Capture the cell that displays the provided text and extract its (x, y) central coordinate. 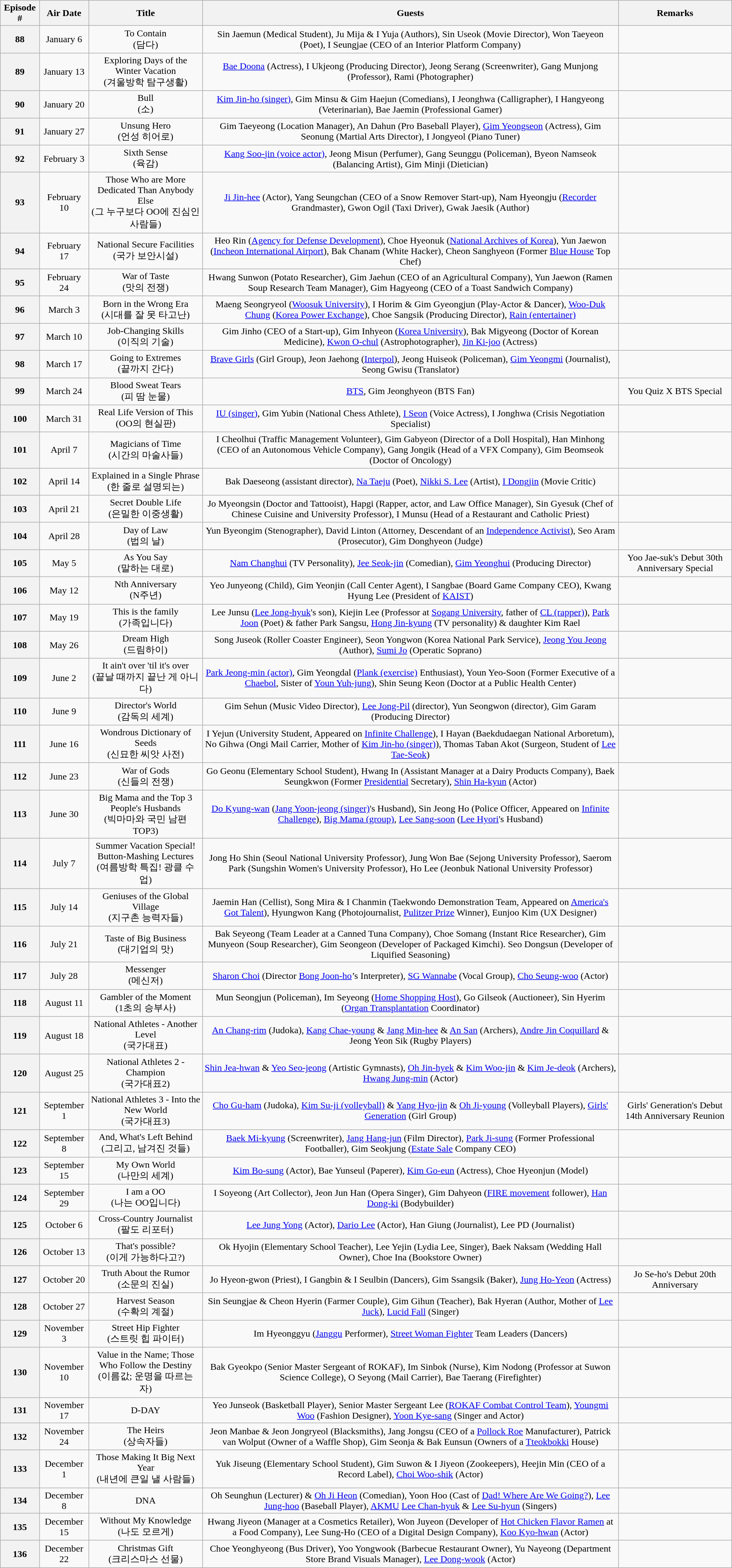
115 (20, 907)
Title (145, 13)
124 (20, 1198)
Lee Jung Yong (Actor), Dario Lee (Actor), Han Giung (Journalist), Lee PD (Journalist) (411, 1225)
Jo Hyeon-gwon (Priest), I Gangbin & I Seulbin (Dancers), Gim Ssangsik (Baker), Jung Ho-Yeon (Actress) (411, 1279)
121 (20, 1111)
Bull(소) (145, 104)
DNA (145, 1500)
Gambler of the Moment(1초의 승부사) (145, 1003)
June 23 (64, 776)
May 12 (64, 590)
February 10 (64, 202)
125 (20, 1225)
130 (20, 1372)
September 15 (64, 1171)
Remarks (675, 13)
Day of Law(법의 날) (145, 536)
111 (20, 744)
Kim Bo-sung (Actor), Bae Yunseul (Paperer), Kim Go-eun (Actress), Choe Hyeonjun (Model) (411, 1171)
November 10 (64, 1372)
116 (20, 944)
126 (20, 1252)
Dream High(드림하이) (145, 645)
April 7 (64, 450)
97 (20, 337)
106 (20, 590)
Song Juseok (Roller Coaster Engineer), Seon Yongwon (Korea National Park Service), Jeong You Jeong (Author), Sumi Jo (Operatic Soprano) (411, 645)
Magicians of Time(시간의 마술사들) (145, 450)
131 (20, 1410)
Taste of Big Business(대기업의 맛) (145, 944)
Girls' Generation's Debut 14th Anniversary Reunion (675, 1111)
March 17 (64, 364)
Nam Changhui (TV Personality), Jee Seok-jin (Comedian), Gim Yeonghui (Producing Director) (411, 563)
Geniuses of the Global Village(지구촌 능력자들) (145, 907)
Ok Hyojin (Elementary School Teacher), Lee Yejin (Lydia Lee, Singer), Baek Naksam (Wedding Hall Owner), Choe Ina (Bookstore Owner) (411, 1252)
Guests (411, 13)
January 27 (64, 132)
95 (20, 283)
October 13 (64, 1252)
National Athletes 3 - Into the New World(국가대표3) (145, 1111)
April 28 (64, 536)
As You Say(말하는 대로) (145, 563)
136 (20, 1554)
Brave Girls (Girl Group), Jeon Jaehong (Interpol), Jeong Huiseok (Policeman), Gim Yeongmi (Journalist), Seong Gwisu (Translator) (411, 364)
Shin Jea-hwan & Yeo Seo-jeong (Artistic Gymnasts), Oh Jin-hyek & Kim Woo-jin & Kim Je-deok (Archers), Hwang Jung-min (Actor) (411, 1073)
107 (20, 618)
Blood Sweat Tears(피 땀 눈물) (145, 391)
February 17 (64, 251)
109 (20, 678)
Without My Knowledge(나도 모르게) (145, 1527)
Yoo Jae-suk's Debut 30th Anniversary Special (675, 563)
March 31 (64, 419)
September 29 (64, 1198)
103 (20, 509)
123 (20, 1171)
Unsung Hero(언성 히어로) (145, 132)
January 20 (64, 104)
National Secure Facilities(국가 보안시설) (145, 251)
Episode # (20, 13)
Sixth Sense(육감) (145, 159)
133 (20, 1469)
122 (20, 1143)
Truth About the Rumor(소문의 진실) (145, 1279)
Going to Extremes(끝까지 간다) (145, 364)
February 3 (64, 159)
Street Hip Fighter(스트릿 힙 파이터) (145, 1334)
120 (20, 1073)
Baek Mi-kyung (Screenwriter), Jang Hang-jun (Film Director), Park Ji-sung (Former Professional Footballer), Gim Seokjung (Estate Sale Company CEO) (411, 1143)
War of Gods(신들의 전쟁) (145, 776)
June 9 (64, 711)
October 27 (64, 1306)
127 (20, 1279)
Those Making It Big Next Year(내년에 큰일 낼 사람들) (145, 1469)
102 (20, 482)
National Athletes - Another Level(국가대표) (145, 1035)
August 25 (64, 1073)
Christmas Gift(크리스마스 선물) (145, 1554)
BTS, Gim Jeonghyeon (BTS Fan) (411, 391)
March 24 (64, 391)
November 24 (64, 1437)
I am a OO(나는 OO입니다) (145, 1198)
This is the family(가족입니다) (145, 618)
May 26 (64, 645)
Yuk Jiseung (Elementary School Student), Gim Suwon & I Jiyeon (Zookeepers), Heejin Min (CEO of a Record Label), Choi Woo-shik (Actor) (411, 1469)
Harvest Season(수확의 계절) (145, 1306)
April 14 (64, 482)
Value in the Name; Those Who Follow the Destiny(이름값; 운명을 따르는 자) (145, 1372)
112 (20, 776)
August 18 (64, 1035)
Messenger(메신저) (145, 976)
104 (20, 536)
94 (20, 251)
October 6 (64, 1225)
February 24 (64, 283)
Explained in a Single Phrase(한 줄로 설명되는) (145, 482)
May 5 (64, 563)
Wondrous Dictionary of Seeds(신묘한 씨앗 사전) (145, 744)
Bae Doona (Actress), I Ukjeong (Producing Director), Jeong Serang (Screenwriter), Gang Munjong (Professor), Rami (Photographer) (411, 72)
105 (20, 563)
To Contain(담다) (145, 39)
118 (20, 1003)
Summer Vacation Special! Button-Mashing Lectures(여름방학 특집! 광클 수업) (145, 863)
December 15 (64, 1527)
I Soyeong (Art Collector), Jeon Jun Han (Opera Singer), Gim Dahyeon (FIRE movement follower), Han Dong-ki (Bodybuilder) (411, 1198)
August 11 (64, 1003)
Nth Anniversary(N주년) (145, 590)
An Chang-rim (Judoka), Kang Chae-young & Jang Min-hee & An San (Archers), Andre Jin Coquillard & Jeong Yeon Sik (Rugby Players) (411, 1035)
101 (20, 450)
132 (20, 1437)
113 (20, 814)
January 6 (64, 39)
90 (20, 104)
Choe Yeonghyeong (Bus Driver), Yoo Yongwook (Barbecue Restaurant Owner), Yu Nayeong (Department Store Brand Visuals Manager), Lee Dong-wook (Actor) (411, 1554)
June 16 (64, 744)
It ain't over 'til it's over(끝날 때까지 끝난 게 아니다) (145, 678)
Director's World(감독의 세계) (145, 711)
September 8 (64, 1143)
Im Hyeonggyu (Janggu Performer), Street Woman Fighter Team Leaders (Dancers) (411, 1334)
War of Taste(맛의 전쟁) (145, 283)
That's possible?(이게 가능하다고?) (145, 1252)
IU (singer), Gim Yubin (National Chess Athlete), I Seon (Voice Actress), I Jonghwa (Crisis Negotiation Specialist) (411, 419)
June 30 (64, 814)
The Heirs(상속자들) (145, 1437)
National Athletes 2 - Champion(국가대표2) (145, 1073)
December 1 (64, 1469)
And, What's Left Behind(그리고, 남겨진 것들) (145, 1143)
May 19 (64, 618)
92 (20, 159)
March 10 (64, 337)
September 1 (64, 1111)
Those Who are More Dedicated Than Anybody Else(그 누구보다 OO에 진심인 사람들) (145, 202)
119 (20, 1035)
Air Date (64, 13)
June 2 (64, 678)
Cross-Country Journalist(팔도 리포터) (145, 1225)
Bak Daeseong (assistant director), Na Taeju (Poet), Nikki S. Lee (Artist), I Dongjin (Movie Critic) (411, 482)
Cho Gu-ham (Judoka), Kim Su-ji (volleyball) & Yang Hyo-jin & Oh Ji-young (Volleyball Players), Girls' Generation (Girl Group) (411, 1111)
Secret Double Life(은밀한 이중생활) (145, 509)
129 (20, 1334)
89 (20, 72)
July 28 (64, 976)
July 14 (64, 907)
Yun Byeongim (Stenographer), David Linton (Attorney, Descendant of an Independence Activist), Seo Aram (Prosecutor), Gim Donghyeon (Judge) (411, 536)
March 3 (64, 310)
Jo Se-ho's Debut 20th Anniversary (675, 1279)
December 22 (64, 1554)
100 (20, 419)
November 17 (64, 1410)
99 (20, 391)
98 (20, 364)
D-DAY (145, 1410)
96 (20, 310)
My Own World(나만의 세계) (145, 1171)
January 13 (64, 72)
Sharon Choi (Director Bong Joon-ho’s Interpreter), SG Wannabe (Vocal Group), Cho Seung-woo (Actor) (411, 976)
November 3 (64, 1334)
Sin Seungjae & Cheon Hyerin (Farmer Couple), Gim Gihun (Teacher), Bak Hyeran (Author, Mother of Lee Juck), Lucid Fall (Singer) (411, 1306)
Kang Soo-jin (voice actor), Jeong Misun (Perfumer), Gang Seunggu (Policeman), Byeon Namseok (Balancing Artist), Gim Minji (Dietician) (411, 159)
134 (20, 1500)
88 (20, 39)
91 (20, 132)
110 (20, 711)
Kim Jin-ho (singer), Gim Minsu & Gim Haejun (Comedians), I Jeonghwa (Calligrapher), I Hangyeong (Veterinarian), Bae Jaemin (Professional Gamer) (411, 104)
108 (20, 645)
Gim Sehun (Music Video Director), Lee Jong-Pil (director), Yun Seongwon (director), Gim Garam (Producing Director) (411, 711)
128 (20, 1306)
Born in the Wrong Era(시대를 잘 못 타고난) (145, 310)
Yeo Junyeong (Child), Gim Yeonjin (Call Center Agent), I Sangbae (Board Game Company CEO), Kwang Hyung Lee (President of KAIST) (411, 590)
114 (20, 863)
April 21 (64, 509)
93 (20, 202)
Real Life Version of This(OO의 현실판) (145, 419)
117 (20, 976)
Exploring Days of the Winter Vacation(겨울방학 탐구생활) (145, 72)
July 21 (64, 944)
Big Mama and the Top 3 People's Husbands(빅마마와 국민 남편 TOP3) (145, 814)
December 8 (64, 1500)
135 (20, 1527)
July 7 (64, 863)
Job-Changing Skills(이직의 기술) (145, 337)
October 20 (64, 1279)
You Quiz X BTS Special (675, 391)
Mun Seongjun (Policeman), Im Seyeong (Home Shopping Host), Go Gilseok (Auctioneer), Sin Hyerim (Organ Transplantation Coordinator) (411, 1003)
